Identify which cell holds the provided text, then report its (X, Y) central coordinate. 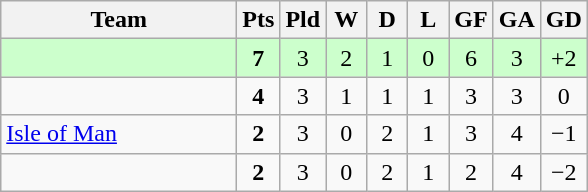
−1 (564, 134)
GA (516, 20)
7 (258, 58)
W (346, 20)
Isle of Man (119, 134)
Pld (303, 20)
6 (471, 58)
−2 (564, 172)
D (388, 20)
L (428, 20)
Pts (258, 20)
Team (119, 20)
GF (471, 20)
GD (564, 20)
+2 (564, 58)
